Output the [X, Y] coordinate of the center of the cell containing the given text.  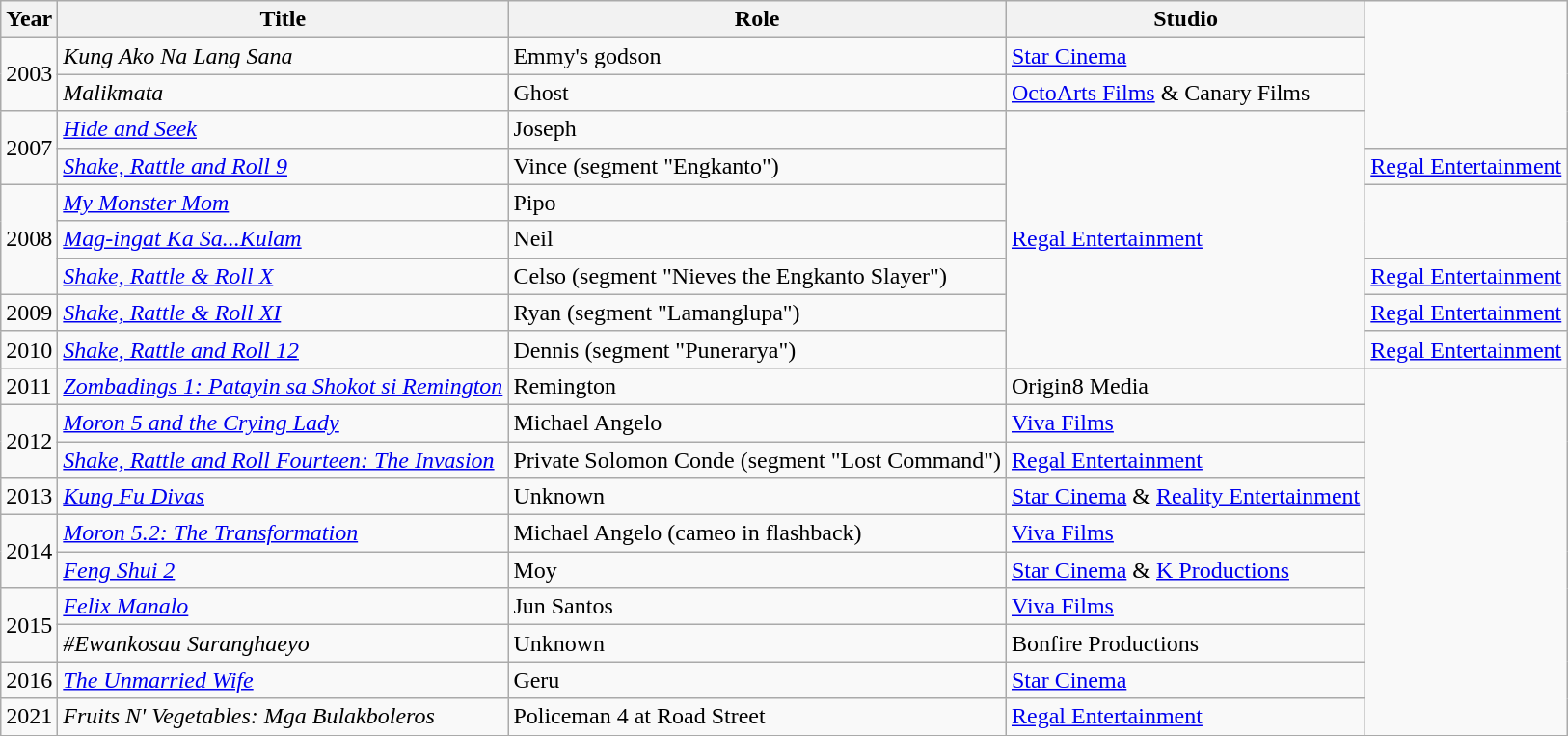
Shake, Rattle & Roll XI [284, 313]
Bonfire Productions [1185, 643]
OctoArts Films & Canary Films [1185, 93]
Celso (segment "Nieves the Engkanto Slayer") [758, 276]
2009 [29, 313]
Vince (segment "Engkanto") [758, 166]
Jun Santos [758, 607]
Shake, Rattle and Roll Fourteen: The Invasion [284, 460]
Year [29, 19]
Malikmata [284, 93]
Dennis (segment "Punerarya") [758, 349]
Emmy's godson [758, 56]
Joseph [758, 129]
Michael Angelo (cameo in flashback) [758, 533]
Ryan (segment "Lamanglupa") [758, 313]
Pipo [758, 203]
Felix Manalo [284, 607]
Shake, Rattle & Roll X [284, 276]
Zombadings 1: Patayin sa Shokot si Remington [284, 386]
Fruits N' Vegetables: Mga Bulakboleros [284, 717]
Neil [758, 239]
Remington [758, 386]
My Monster Mom [284, 203]
Michael Angelo [758, 423]
Studio [1185, 19]
Role [758, 19]
2011 [29, 386]
Ghost [758, 93]
Moron 5 and the Crying Lady [284, 423]
Hide and Seek [284, 129]
Origin8 Media [1185, 386]
2016 [29, 680]
2008 [29, 239]
Star Cinema & Reality Entertainment [1185, 497]
2010 [29, 349]
Feng Shui 2 [284, 570]
2015 [29, 625]
Policeman 4 at Road Street [758, 717]
Geru [758, 680]
Star Cinema & K Productions [1185, 570]
2012 [29, 441]
#Ewankosau Saranghaeyo [284, 643]
2003 [29, 74]
Kung Ako Na Lang Sana [284, 56]
Mag-ingat Ka Sa...Kulam [284, 239]
Moy [758, 570]
Title [284, 19]
Moron 5.2: The Transformation [284, 533]
2014 [29, 552]
2007 [29, 148]
Private Solomon Conde (segment "Lost Command") [758, 460]
The Unmarried Wife [284, 680]
Shake, Rattle and Roll 9 [284, 166]
Kung Fu Divas [284, 497]
2021 [29, 717]
Shake, Rattle and Roll 12 [284, 349]
2013 [29, 497]
